From the cell containing the given text, extract its center point as [x, y] coordinate. 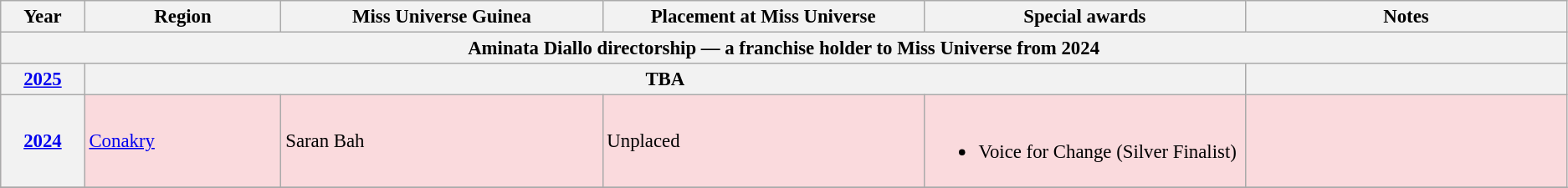
Year [43, 17]
Aminata Diallo directorship — a franchise holder to Miss Universe from 2024 [784, 48]
Placement at Miss Universe [763, 17]
Conakry [182, 141]
Unplaced [763, 141]
2024 [43, 141]
Special awards [1084, 17]
Notes [1406, 17]
Saran Bah [442, 141]
Miss Universe Guinea [442, 17]
2025 [43, 79]
TBA [664, 79]
Voice for Change (Silver Finalist) [1084, 141]
Region [182, 17]
